For the text-containing cell, return its midpoint in [x, y] coordinate format. 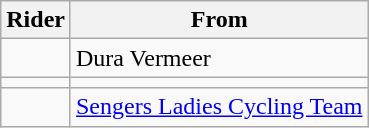
Rider [36, 20]
Sengers Ladies Cycling Team [219, 107]
Dura Vermeer [219, 58]
From [219, 20]
